Detect which cell encompasses the target text, then output its (X, Y) center coordinate. 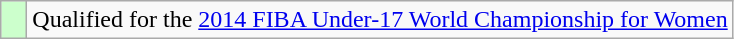
Qualified for the 2014 FIBA Under-17 World Championship for Women (380, 20)
